Capture the cell that displays the provided text and extract its [x, y] central coordinate. 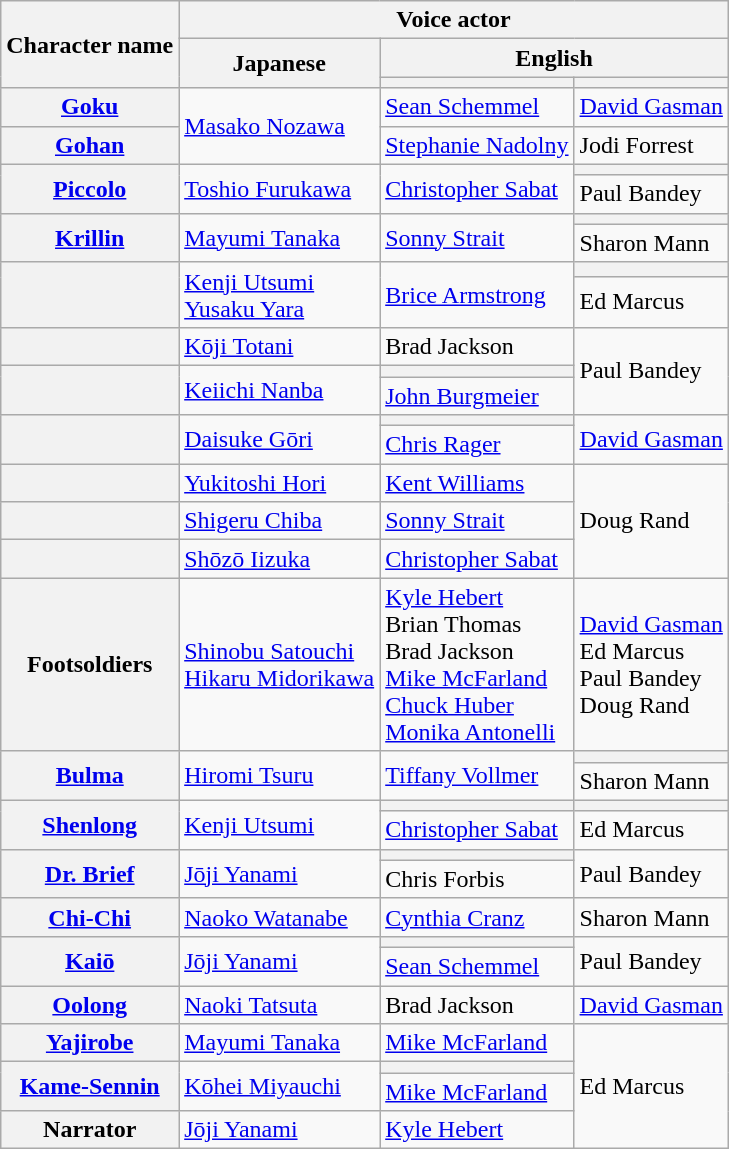
Naoki Tatsuta [280, 1005]
Doug Rand [651, 521]
Kōhei Miyauchi [280, 1086]
Daisuke Gōri [280, 440]
Character name [90, 44]
Cynthia Cranz [477, 917]
Oolong [90, 1005]
Shinobu SatouchiHikaru Midorikawa [280, 664]
Kaiō [90, 960]
Masako Nozawa [280, 126]
Kenji Utsumi [280, 824]
Narrator [90, 1130]
Japanese [280, 64]
Shigeru Chiba [280, 521]
Goku [90, 107]
Chris Rager [477, 445]
Footsoldiers [90, 664]
Chi-Chi [90, 917]
Kōji Totani [280, 346]
Gohan [90, 145]
Chris Forbis [477, 879]
Shenlong [90, 824]
Shōzō Iizuka [280, 559]
Yukitoshi Hori [280, 483]
Kenji Utsumi Yusaku Yara [280, 294]
Kame-Sennin [90, 1086]
Stephanie Nadolny [477, 145]
Kyle HebertBrian ThomasBrad JacksonMike McFarlandChuck HuberMonika Antonelli [477, 664]
Jodi Forrest [651, 145]
Kyle Hebert [477, 1130]
Bulma [90, 776]
Kent Williams [477, 483]
David GasmanEd MarcusPaul BandeyDoug Rand [651, 664]
Brice Armstrong [477, 294]
Naoko Watanabe [280, 917]
Keiichi Nanba [280, 390]
Krillin [90, 238]
John Burgmeier [477, 395]
Piccolo [90, 188]
Toshio Furukawa [280, 188]
Tiffany Vollmer [477, 776]
Voice actor [454, 20]
Hiromi Tsuru [280, 776]
English [554, 58]
Yajirobe [90, 1043]
Dr. Brief [90, 874]
